Identify which cell holds the provided text, then report its [X, Y] central coordinate. 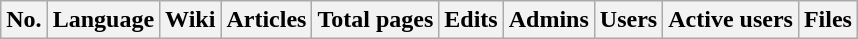
No. [24, 20]
Edits [471, 20]
Users [628, 20]
Admins [548, 20]
Total pages [376, 20]
Articles [266, 20]
Files [828, 20]
Language [103, 20]
Active users [731, 20]
Wiki [190, 20]
